Scan for the cell matching the given text and deliver its (x, y) coordinate at center. 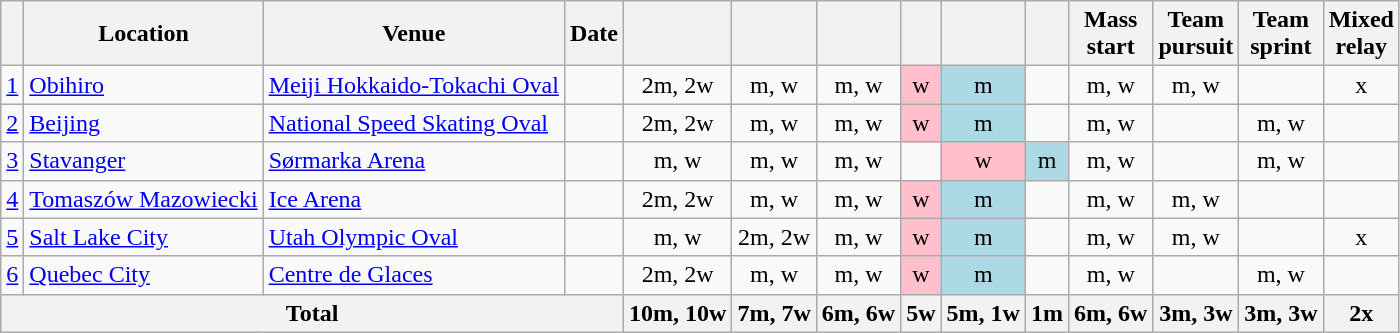
1m (1046, 313)
10m, 10w (677, 313)
Centre de Glaces (414, 275)
Sørmarka Arena (414, 161)
Utah Olympic Oval (414, 237)
7m, 7w (774, 313)
Quebec City (144, 275)
Ice Arena (414, 199)
6 (12, 275)
National Speed Skating Oval (414, 123)
Mixed relay (1361, 34)
4 (12, 199)
Meiji Hokkaido-Tokachi Oval (414, 85)
1 (12, 85)
5 (12, 237)
Beijing (144, 123)
5m, 1w (983, 313)
Team sprint (1281, 34)
Team pursuit (1196, 34)
2 (12, 123)
Obihiro (144, 85)
Stavanger (144, 161)
Mass start (1111, 34)
Venue (414, 34)
Salt Lake City (144, 237)
Total (312, 313)
3 (12, 161)
Location (144, 34)
5w (921, 313)
2x (1361, 313)
Tomaszów Mazowiecki (144, 199)
Date (594, 34)
